Pinpoint the cell where the given text exists, returning its (x, y) midpoint coordinate. 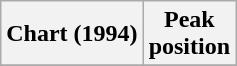
Peakposition (189, 34)
Chart (1994) (72, 34)
